Locate the cell with the specified text and output its (x, y) center coordinate. 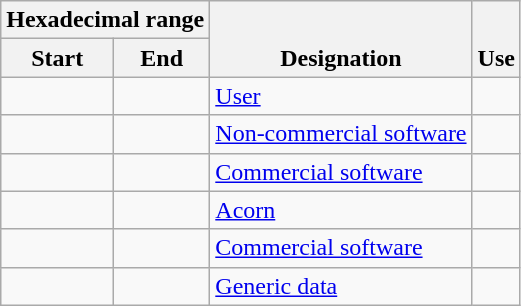
Non-commercial software (341, 134)
Generic data (341, 286)
User (341, 96)
End (162, 58)
Start (58, 58)
Use (496, 39)
Designation (341, 39)
Hexadecimal range (106, 20)
Acorn (341, 210)
